Search for the cell housing the specified text and yield its (x, y) center coordinate. 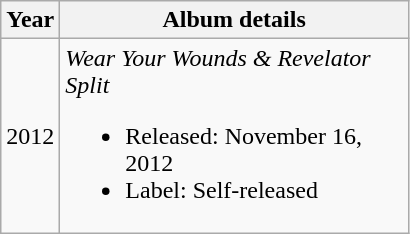
2012 (30, 136)
Year (30, 20)
Album details (234, 20)
Wear Your Wounds & Revelator SplitReleased: November 16, 2012Label: Self-released (234, 136)
